Capture the cell that displays the provided text and extract its [x, y] central coordinate. 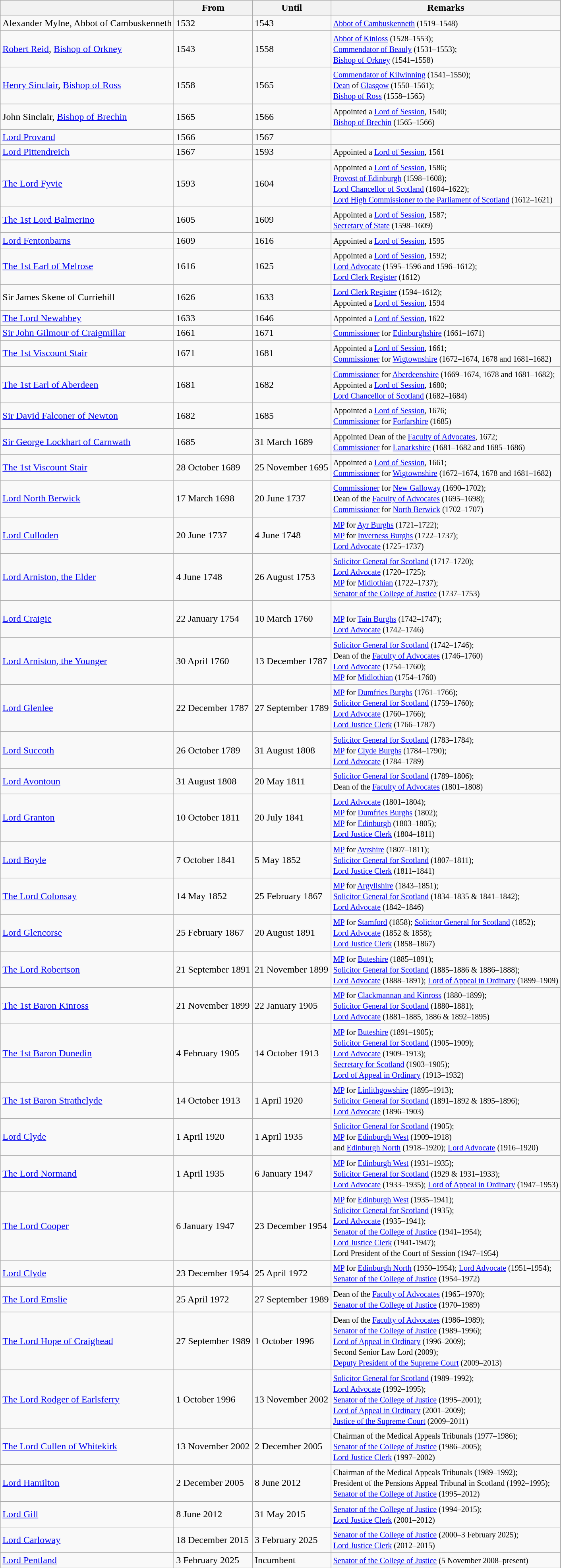
Commissioner for Edinburghshire (1661–1671) [446, 333]
Sir James Skene of Curriehill [87, 297]
26 August 1753 [292, 577]
Lord Hamilton [87, 1483]
1646 [292, 318]
28 October 1689 [213, 468]
Sir George Lockhart of Carnwath [87, 441]
Lord Granton [87, 818]
Incumbent [292, 1560]
The 1st Earl of Aberdeen [87, 385]
30 April 1760 [213, 661]
Lord Advocate (1801–1804); MP for Dumfries Burghs (1802); MP for Edinburgh (1803–1805); Lord Justice Clerk (1804–1811) [446, 818]
The Lord Robertson [87, 969]
Sir John Gilmour of Craigmillar [87, 333]
17 March 1698 [213, 499]
Lord Fentonbarns [87, 240]
10 October 1811 [213, 818]
25 November 1695 [292, 468]
Lord Succoth [87, 750]
The Lord Emslie [87, 1299]
The 1st Earl of Melrose [87, 266]
5 May 1852 [292, 860]
Appointed Dean of the Faculty of Advocates, 1672; Commissioner for Lanarkshire (1681–1682 and 1685–1686) [446, 441]
Robert Reid, Bishop of Orkney [87, 49]
1532 [213, 23]
MP for Stamford (1858); Solicitor General for Scotland (1852); Lord Advocate (1852 & 1858); Lord Justice Clerk (1858–1867) [446, 933]
Commendator of Kilwinning (1541–1550); Dean of Glasgow (1550–1561); Bishop of Ross (1558–1565) [446, 85]
Lord Culloden [87, 535]
The Lord Rodger of Earlsferry [87, 1399]
Lord Glencorse [87, 933]
1605 [213, 220]
From [213, 8]
Lord Craigie [87, 619]
14 May 1852 [213, 896]
MP for Dumfries Burghs (1761–1766); Solicitor General for Scotland (1759–1760); Lord Advocate (1760–1766); Lord Justice Clerk (1766–1787) [446, 708]
Solicitor General for Scotland (1905); MP for Edinburgh West (1909–1918) and Edinburgh North (1918–1920); Lord Advocate (1916–1920) [446, 1137]
Abbot of Kinloss (1528–1553); Commendator of Beauly (1531–1553); Bishop of Orkney (1541–1558) [446, 49]
Lord Arniston, the Younger [87, 661]
20 July 1841 [292, 818]
MP for Linlithgowshire (1895–1913); Solicitor General for Scotland (1891–1892 & 1895–1896); Lord Advocate (1896–1903) [446, 1100]
31 March 1689 [292, 441]
1604 [292, 183]
Lord Gill [87, 1514]
Lord Pentland [87, 1560]
MP for Clackmannan and Kinross (1880–1899); Solicitor General for Scotland (1880–1881); Lord Advocate (1881–1885, 1886 & 1892–1895) [446, 1006]
John Sinclair, Bishop of Brechin [87, 117]
MP for Tain Burghs (1742–1747); Lord Advocate (1742–1746) [446, 619]
MP for Edinburgh North (1950–1954); Lord Advocate (1951–1954); Senator of the College of Justice (1954–1972) [446, 1273]
Lord Glenlee [87, 708]
Solicitor General for Scotland (1742–1746); Dean of the Faculty of Advocates (1746–1760) Lord Advocate (1754–1760); MP for Midlothian (1754–1760) [446, 661]
22 January 1905 [292, 1006]
Appointed a Lord of Session, 1676; Commissioner for Forfarshire (1685) [446, 416]
Senator of the College of Justice (1994–2015); Lord Justice Clerk (2001–2012) [446, 1514]
Lord North Berwick [87, 499]
Commissioner for Aberdeenshire (1669–1674, 1678 and 1681–1682); Appointed a Lord of Session, 1680; Lord Chancellor of Scotland (1682–1684) [446, 385]
26 October 1789 [213, 750]
Solicitor General for Scotland (1789–1806); Dean of the Faculty of Advocates (1801–1808) [446, 781]
1661 [213, 333]
20 May 1811 [292, 781]
Appointed a Lord of Session, 1540; Bishop of Brechin (1565–1566) [446, 117]
Lord Provand [87, 137]
The Lord Newabbey [87, 318]
Lord Arniston, the Elder [87, 577]
10 March 1760 [292, 619]
Solicitor General for Scotland (1717–1720); Lord Advocate (1720–1725); MP for Midlothian (1722–1737); Senator of the College of Justice (1737–1753) [446, 577]
MP for Ayrshire (1807–1811); Solicitor General for Scotland (1807–1811); Lord Justice Clerk (1811–1841) [446, 860]
13 December 1787 [292, 661]
The Lord Cooper [87, 1226]
Until [292, 8]
The Lord Hope of Craighead [87, 1341]
31 May 2015 [292, 1514]
Abbot of Cambuskenneth (1519–1548) [446, 23]
Lord Carloway [87, 1540]
1625 [292, 266]
The 1st Baron Kinross [87, 1006]
Senator of the College of Justice (5 November 2008–present) [446, 1560]
22 December 1787 [213, 708]
Chairman of the Medical Appeals Tribunals (1977–1986); Senator of the College of Justice (1986–2005); Lord Justice Clerk (1997–2002) [446, 1446]
The Lord Fyvie [87, 183]
The 1st Baron Strathclyde [87, 1100]
Henry Sinclair, Bishop of Ross [87, 85]
Sir David Falconer of Newton [87, 416]
MP for Ayr Burghs (1721–1722); MP for Inverness Burghs (1722–1737); Lord Advocate (1725–1737) [446, 535]
The 1st Lord Balmerino [87, 220]
Appointed a Lord of Session, 1561 [446, 152]
Lord Boyle [87, 860]
Lord Avontoun [87, 781]
Senator of the College of Justice (2000–3 February 2025); Lord Justice Clerk (2012–2015) [446, 1540]
1626 [213, 297]
Appointed a Lord of Session, 1587; Secretary of State (1598–1609) [446, 220]
Appointed a Lord of Session, 1622 [446, 318]
21 September 1891 [213, 969]
27 September 1789 [292, 708]
Lord Clerk Register (1594–1612); Appointed a Lord of Session, 1594 [446, 297]
Remarks [446, 8]
The Lord Colonsay [87, 896]
4 February 1905 [213, 1053]
The Lord Cullen of Whitekirk [87, 1446]
22 January 1754 [213, 619]
Lord Pittendreich [87, 152]
Commissioner for New Galloway (1690–1702); Dean of the Faculty of Advocates (1695–1698); Commissioner for North Berwick (1702–1707) [446, 499]
20 August 1891 [292, 933]
MP for Argyllshire (1843–1851); Solicitor General for Scotland (1834–1835 & 1841–1842); Lord Advocate (1842–1846) [446, 896]
The 1st Baron Dunedin [87, 1053]
The Lord Normand [87, 1173]
Solicitor General for Scotland (1783–1784); MP for Clyde Burghs (1784–1790); Lord Advocate (1784–1789) [446, 750]
18 December 2015 [213, 1540]
Appointed a Lord of Session, 1592; Lord Advocate (1595–1596 and 1596–1612); Lord Clerk Register (1612) [446, 266]
Dean of the Faculty of Advocates (1965–1970); Senator of the College of Justice (1970–1989) [446, 1299]
7 October 1841 [213, 860]
Alexander Mylne, Abbot of Cambuskenneth [87, 23]
Appointed a Lord of Session, 1595 [446, 240]
